Locate the cell with the specified text and output its [X, Y] center coordinate. 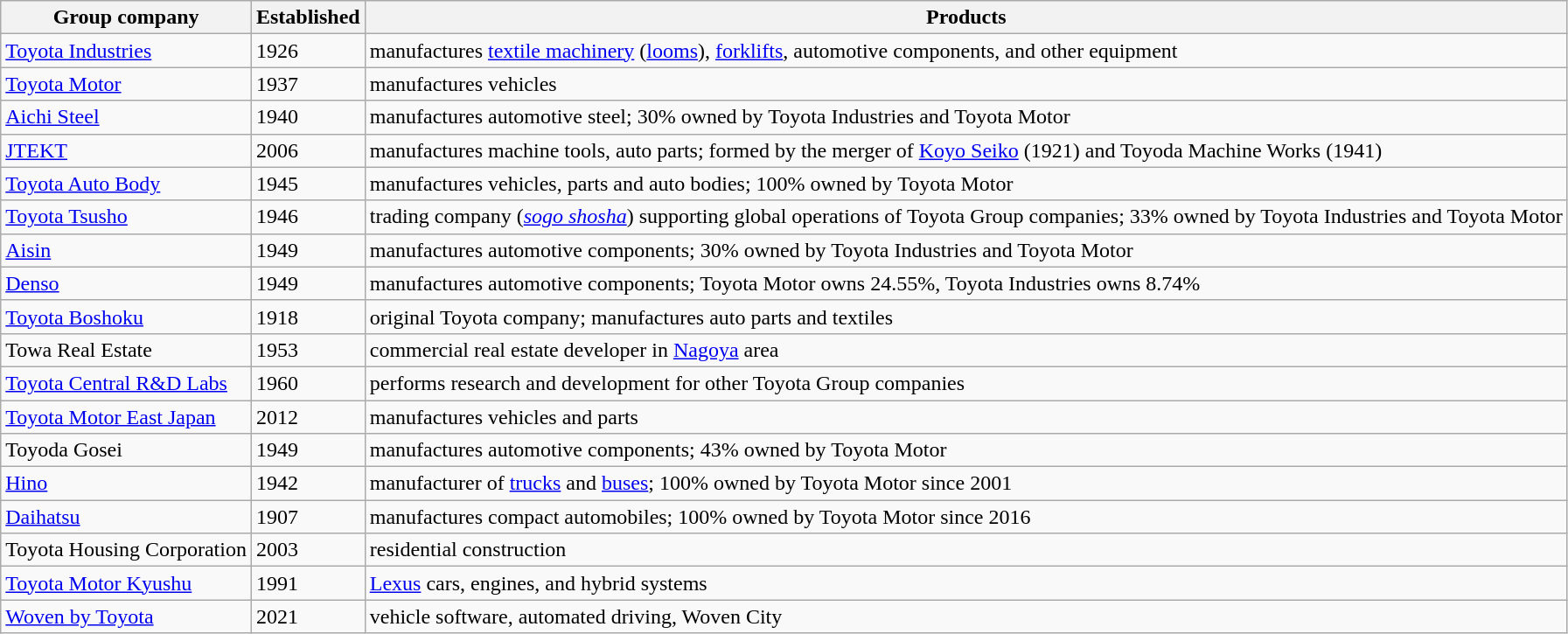
2006 [308, 150]
Toyota Tsusho [126, 217]
Woven by Toyota [126, 617]
residential construction [965, 550]
Established [308, 17]
1926 [308, 51]
manufactures vehicles, parts and auto bodies; 100% owned by Toyota Motor [965, 184]
commercial real estate developer in Nagoya area [965, 350]
Toyota Housing Corporation [126, 550]
manufactures automotive components; Toyota Motor owns 24.55%, Toyota Industries owns 8.74% [965, 283]
Products [965, 17]
Aisin [126, 250]
Lexus cars, engines, and hybrid systems [965, 583]
1907 [308, 517]
1953 [308, 350]
JTEKT [126, 150]
1946 [308, 217]
Toyoda Gosei [126, 450]
manufactures automotive steel; 30% owned by Toyota Industries and Toyota Motor [965, 117]
manufacturer of trucks and buses; 100% owned by Toyota Motor since 2001 [965, 484]
Toyota Motor East Japan [126, 417]
1937 [308, 84]
trading company (sogo shosha) supporting global operations of Toyota Group companies; 33% owned by Toyota Industries and Toyota Motor [965, 217]
Aichi Steel [126, 117]
1991 [308, 583]
manufactures textile machinery (looms), forklifts, automotive components, and other equipment [965, 51]
Toyota Boshoku [126, 317]
manufactures automotive components; 43% owned by Toyota Motor [965, 450]
Hino [126, 484]
manufactures compact automobiles; 100% owned by Toyota Motor since 2016 [965, 517]
vehicle software, automated driving, Woven City [965, 617]
1945 [308, 184]
Toyota Motor [126, 84]
1960 [308, 383]
performs research and development for other Toyota Group companies [965, 383]
Toyota Industries [126, 51]
2003 [308, 550]
1942 [308, 484]
manufactures vehicles [965, 84]
Toyota Motor Kyushu [126, 583]
manufactures automotive components; 30% owned by Toyota Industries and Toyota Motor [965, 250]
2012 [308, 417]
Towa Real Estate [126, 350]
Denso [126, 283]
original Toyota company; manufactures auto parts and textiles [965, 317]
2021 [308, 617]
1940 [308, 117]
manufactures machine tools, auto parts; formed by the merger of Koyo Seiko (1921) and Toyoda Machine Works (1941) [965, 150]
manufactures vehicles and parts [965, 417]
1918 [308, 317]
Toyota Auto Body [126, 184]
Group company [126, 17]
Toyota Central R&D Labs [126, 383]
Daihatsu [126, 517]
